Identify which cell holds the provided text, then report its (x, y) central coordinate. 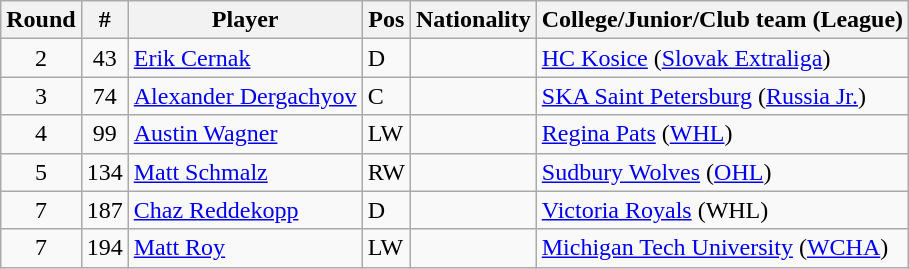
187 (104, 210)
Austin Wagner (245, 134)
Nationality (474, 20)
Regina Pats (WHL) (722, 134)
Alexander Dergachyov (245, 96)
2 (41, 58)
Sudbury Wolves (OHL) (722, 172)
Chaz Reddekopp (245, 210)
C (386, 96)
SKA Saint Petersburg (Russia Jr.) (722, 96)
Victoria Royals (WHL) (722, 210)
College/Junior/Club team (League) (722, 20)
Erik Cernak (245, 58)
74 (104, 96)
Matt Roy (245, 248)
4 (41, 134)
Matt Schmalz (245, 172)
5 (41, 172)
194 (104, 248)
# (104, 20)
134 (104, 172)
Round (41, 20)
43 (104, 58)
99 (104, 134)
3 (41, 96)
Pos (386, 20)
Player (245, 20)
HC Kosice (Slovak Extraliga) (722, 58)
RW (386, 172)
Michigan Tech University (WCHA) (722, 248)
